Pinpoint the cell where the given text exists, returning its [x, y] midpoint coordinate. 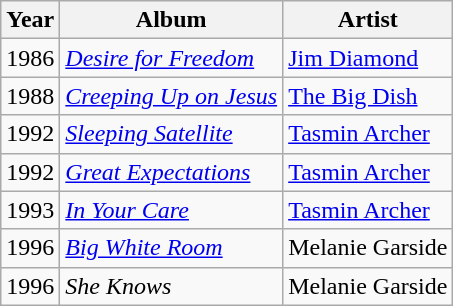
Album [172, 20]
1988 [30, 96]
Great Expectations [172, 172]
Desire for Freedom [172, 58]
The Big Dish [368, 96]
1993 [30, 210]
Creeping Up on Jesus [172, 96]
Artist [368, 20]
1986 [30, 58]
She Knows [172, 286]
Jim Diamond [368, 58]
Big White Room [172, 248]
Sleeping Satellite [172, 134]
Year [30, 20]
In Your Care [172, 210]
